From the cell containing the given text, extract its center point as [x, y] coordinate. 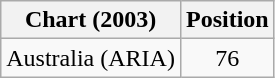
76 [227, 58]
Position [227, 20]
Chart (2003) [91, 20]
Australia (ARIA) [91, 58]
